Output the [X, Y] coordinate of the center of the cell containing the given text.  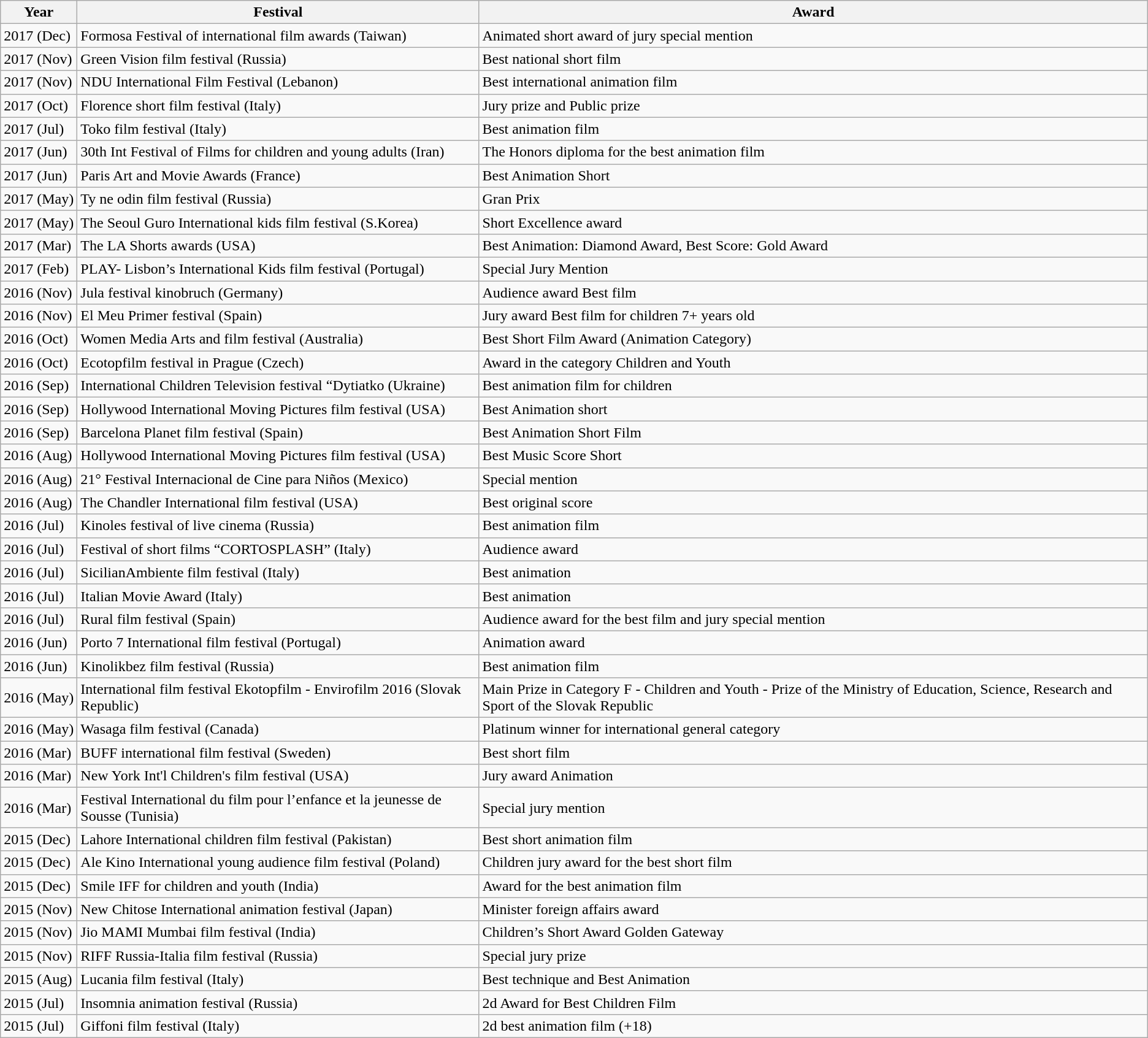
Main Prize in Category F - Children and Youth - Prize of the Ministry of Education, Science, Research and Sport of the Slovak Republic [813, 698]
Ale Kino International young audience film festival (Poland) [278, 863]
2017 (Jul) [39, 129]
Smile IFF for children and youth (India) [278, 886]
Giffoni film festival (Italy) [278, 1026]
Jury prize and Public prize [813, 106]
2017 (Oct) [39, 106]
Best Music Score Short [813, 456]
Platinum winner for international general category [813, 729]
Festival [278, 12]
Rural film festival (Spain) [278, 619]
Jury award Animation [813, 776]
2017 (Feb) [39, 269]
NDU International Film Festival (Lebanon) [278, 82]
The Seoul Guro International kids film festival (S.Korea) [278, 222]
El Meu Primer festival (Spain) [278, 316]
Lahore International children film festival (Pakistan) [278, 839]
Award for the best animation film [813, 886]
Jio MAMI Mumbai film festival (India) [278, 932]
Best international animation film [813, 82]
Best national short film [813, 59]
Year [39, 12]
Special Jury Mention [813, 269]
International film festival Ekotopfilm - Envirofilm 2016 (Slovak Republic) [278, 698]
BUFF international film festival (Sweden) [278, 753]
The LA Shorts awards (USA) [278, 245]
2d Award for Best Children Film [813, 1002]
Best Animation Short [813, 175]
New Chitose International animation festival (Japan) [278, 909]
Italian Movie Award (Italy) [278, 596]
Best short animation film [813, 839]
New York Int'l Children's film festival (USA) [278, 776]
The Honors diploma for the best animation film [813, 152]
Best Animation short [813, 409]
Animated short award of jury special mention [813, 36]
Women Media Arts and film festival (Australia) [278, 339]
SicilianAmbiente film festival (Italy) [278, 572]
Audience award [813, 549]
Best original score [813, 502]
Jury award Best film for children 7+ years old [813, 316]
Children jury award for the best short film [813, 863]
Festival International du film pour l’enfance et la jeunesse de Sousse (Tunisia) [278, 807]
Porto 7 International film festival (Portugal) [278, 642]
Best Animation Short Film [813, 433]
Best Short Film Award (Animation Category) [813, 339]
Best Animation: Diamond Award, Best Score: Gold Award [813, 245]
Best short film [813, 753]
Audience award Best film [813, 293]
The Chandler International film festival (USA) [278, 502]
Kinoles festival of live cinema (Russia) [278, 526]
PLAY- Lisbon’s International Kids film festival (Portugal) [278, 269]
Gran Prix [813, 199]
Award [813, 12]
Toko film festival (Italy) [278, 129]
Formosa Festival of international film awards (Taiwan) [278, 36]
Paris Art and Movie Awards (France) [278, 175]
Kinolikbez film festival (Russia) [278, 666]
Special jury mention [813, 807]
Short Excellence award [813, 222]
2015 (Aug) [39, 979]
Ecotopfilm festival in Prague (Czech) [278, 363]
Children’s Short Award Golden Gateway [813, 932]
Florence short film festival (Italy) [278, 106]
30th Int Festival of Films for children and young adults (Iran) [278, 152]
2017 (Mar) [39, 245]
Wasaga film festival (Canada) [278, 729]
International Children Television festival “Dytiatko (Ukraine) [278, 386]
Jula festival kinobruch (Germany) [278, 293]
2d best animation film (+18) [813, 1026]
Special mention [813, 479]
Festival of short films “CORTOSPLASH” (Italy) [278, 549]
Ty ne odin film festival (Russia) [278, 199]
Lucania film festival (Italy) [278, 979]
Best animation film for children [813, 386]
Best technique and Best Animation [813, 979]
RIFF Russia-Italia film festival (Russia) [278, 956]
Audience award for the best film and jury special mention [813, 619]
Minister foreign affairs award [813, 909]
Special jury prize [813, 956]
Animation award [813, 642]
Barcelona Planet film festival (Spain) [278, 433]
Insomnia animation festival (Russia) [278, 1002]
Green Vision film festival (Russia) [278, 59]
2017 (Dec) [39, 36]
Award in the category Children and Youth [813, 363]
21° Festival Internacional de Cine para Niños (Mexico) [278, 479]
